Return the [x, y] coordinate for the center point of the cell that contains the specified text.  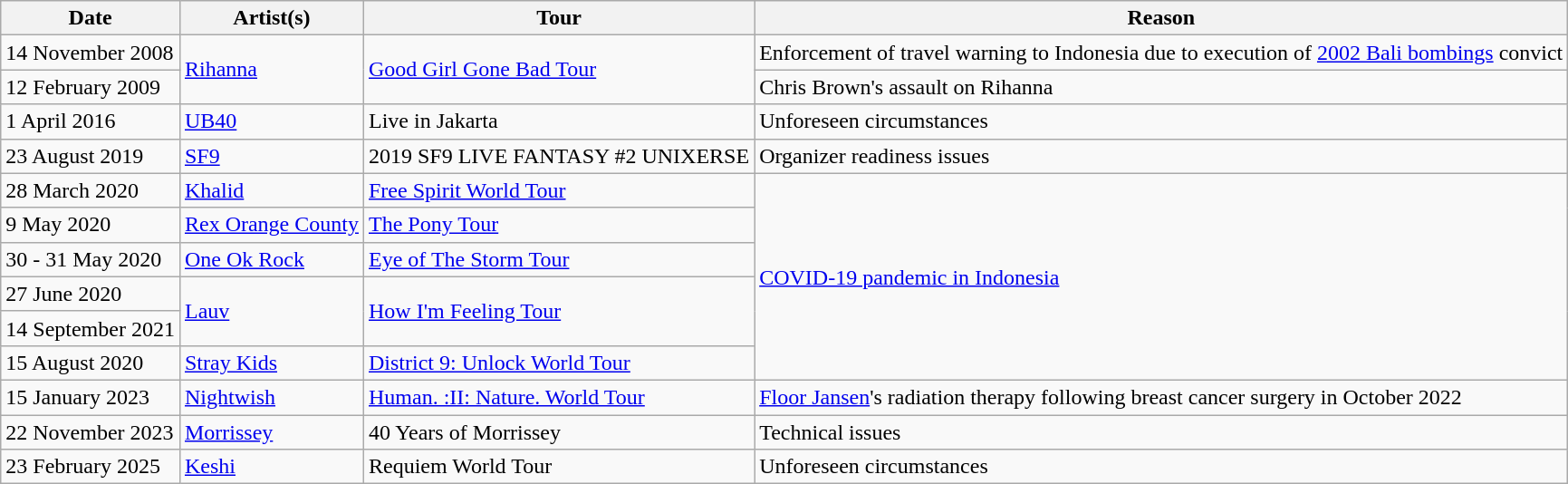
Technical issues [1161, 432]
23 August 2019 [91, 156]
The Pony Tour [558, 225]
Chris Brown's assault on Rihanna [1161, 87]
15 January 2023 [91, 397]
Reason [1161, 18]
14 November 2008 [91, 53]
Stray Kids [272, 363]
Tour [558, 18]
Human. :II: Nature. World Tour [558, 397]
Lauv [272, 311]
Khalid [272, 190]
40 Years of Morrissey [558, 432]
2019 SF9 LIVE FANTASY #2 UNIXERSE [558, 156]
Live in Jakarta [558, 121]
One Ok Rock [272, 259]
Enforcement of travel warning to Indonesia due to execution of 2002 Bali bombings convict [1161, 53]
9 May 2020 [91, 225]
Good Girl Gone Bad Tour [558, 70]
23 February 2025 [91, 467]
Free Spirit World Tour [558, 190]
22 November 2023 [91, 432]
District 9: Unlock World Tour [558, 363]
1 April 2016 [91, 121]
27 June 2020 [91, 294]
Rihanna [272, 70]
Nightwish [272, 397]
Artist(s) [272, 18]
SF9 [272, 156]
Morrissey [272, 432]
Organizer readiness issues [1161, 156]
Eye of The Storm Tour [558, 259]
15 August 2020 [91, 363]
Rex Orange County [272, 225]
How I'm Feeling Tour [558, 311]
Keshi [272, 467]
30 - 31 May 2020 [91, 259]
14 September 2021 [91, 328]
COVID-19 pandemic in Indonesia [1161, 276]
UB40 [272, 121]
28 March 2020 [91, 190]
12 February 2009 [91, 87]
Requiem World Tour [558, 467]
Floor Jansen's radiation therapy following breast cancer surgery in October 2022 [1161, 397]
Date [91, 18]
